Search for the cell housing the specified text and yield its (X, Y) center coordinate. 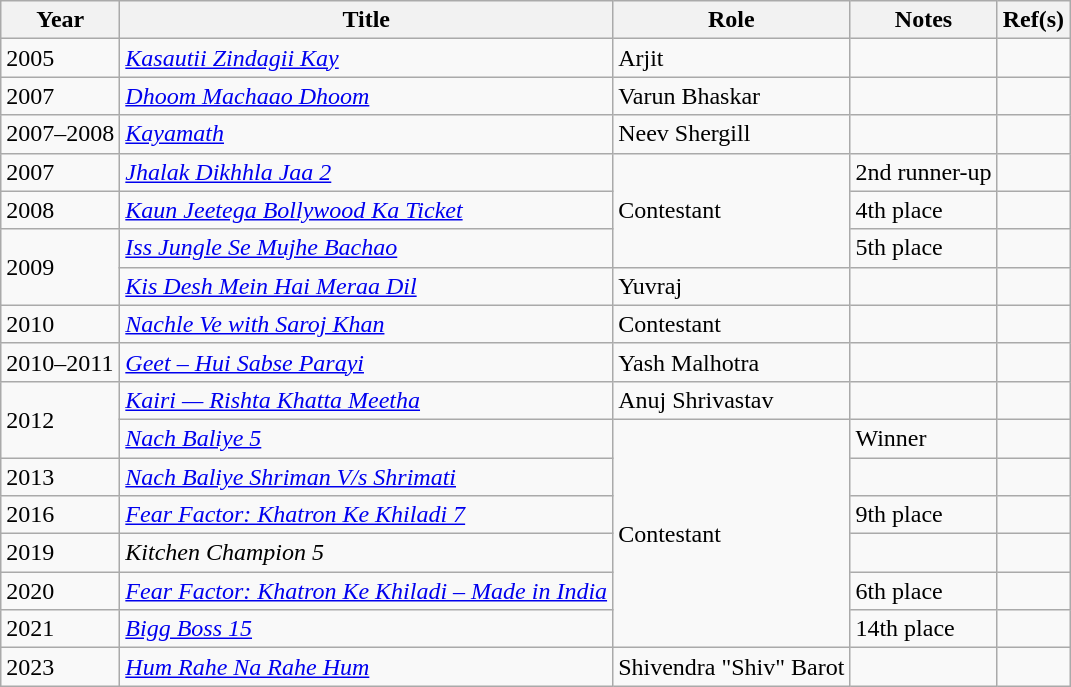
Kayamath (366, 134)
Yash Malhotra (732, 362)
Nachle Ve with Saroj Khan (366, 324)
9th place (924, 515)
2008 (60, 210)
Dhoom Machaao Dhoom (366, 96)
Kairi — Rishta Khatta Meetha (366, 400)
Nach Baliye Shriman V/s Shrimati (366, 477)
Role (732, 20)
2010–2011 (60, 362)
Yuvraj (732, 286)
2023 (60, 667)
Bigg Boss 15 (366, 629)
Anuj Shrivastav (732, 400)
5th place (924, 248)
2013 (60, 477)
Fear Factor: Khatron Ke Khiladi 7 (366, 515)
Kis Desh Mein Hai Meraa Dil (366, 286)
2009 (60, 267)
Arjit (732, 58)
Kitchen Champion 5 (366, 553)
2019 (60, 553)
2005 (60, 58)
2020 (60, 591)
Year (60, 20)
4th place (924, 210)
2nd runner-up (924, 172)
Varun Bhaskar (732, 96)
Notes (924, 20)
Hum Rahe Na Rahe Hum (366, 667)
Fear Factor: Khatron Ke Khiladi – Made in India (366, 591)
Winner (924, 438)
Title (366, 20)
14th place (924, 629)
Geet – Hui Sabse Parayi (366, 362)
6th place (924, 591)
Jhalak Dikhhla Jaa 2 (366, 172)
2007–2008 (60, 134)
Kaun Jeetega Bollywood Ka Ticket (366, 210)
2012 (60, 419)
2021 (60, 629)
Kasautii Zindagii Kay (366, 58)
2016 (60, 515)
2010 (60, 324)
Ref(s) (1033, 20)
Neev Shergill (732, 134)
Nach Baliye 5 (366, 438)
Shivendra "Shiv" Barot (732, 667)
Iss Jungle Se Mujhe Bachao (366, 248)
